Locate the cell with the specified text and output its (x, y) center coordinate. 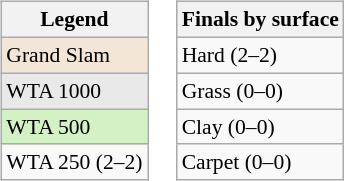
Legend (74, 20)
Clay (0–0) (260, 127)
Grand Slam (74, 55)
Hard (2–2) (260, 55)
WTA 250 (2–2) (74, 162)
WTA 1000 (74, 91)
Grass (0–0) (260, 91)
Finals by surface (260, 20)
WTA 500 (74, 127)
Carpet (0–0) (260, 162)
